From the cell containing the given text, extract its center point as (X, Y) coordinate. 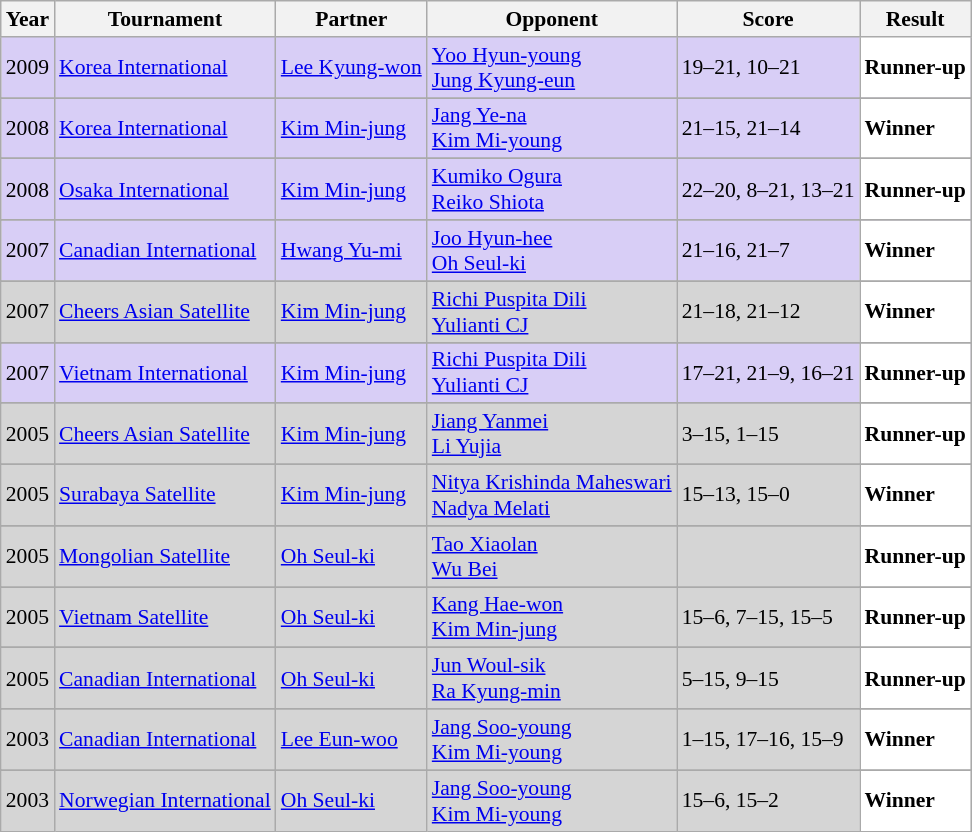
Osaka International (165, 190)
Lee Kyung-won (352, 68)
21–15, 21–14 (768, 128)
5–15, 9–15 (768, 678)
22–20, 8–21, 13–21 (768, 190)
2009 (28, 68)
Surabaya Satellite (165, 496)
Hwang Yu-mi (352, 250)
Yoo Hyun-young Jung Kyung-eun (552, 68)
Joo Hyun-hee Oh Seul-ki (552, 250)
Jun Woul-sik Ra Kyung-min (552, 678)
1–15, 17–16, 15–9 (768, 740)
Tao Xiaolan Wu Bei (552, 556)
Year (28, 19)
15–13, 15–0 (768, 496)
19–21, 10–21 (768, 68)
Kumiko Ogura Reiko Shiota (552, 190)
Kang Hae-won Kim Min-jung (552, 618)
Partner (352, 19)
Nitya Krishinda Maheswari Nadya Melati (552, 496)
Result (916, 19)
Score (768, 19)
15–6, 7–15, 15–5 (768, 618)
21–16, 21–7 (768, 250)
15–6, 15–2 (768, 800)
21–18, 21–12 (768, 312)
Opponent (552, 19)
Lee Eun-woo (352, 740)
Norwegian International (165, 800)
Vietnam International (165, 372)
Mongolian Satellite (165, 556)
3–15, 1–15 (768, 434)
17–21, 21–9, 16–21 (768, 372)
Jang Ye-na Kim Mi-young (552, 128)
Vietnam Satellite (165, 618)
Tournament (165, 19)
Jiang Yanmei Li Yujia (552, 434)
